Search for the cell housing the specified text and yield its [X, Y] center coordinate. 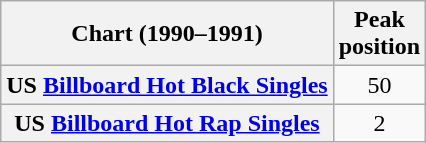
50 [379, 85]
Peakposition [379, 34]
US Billboard Hot Rap Singles [167, 123]
US Billboard Hot Black Singles [167, 85]
2 [379, 123]
Chart (1990–1991) [167, 34]
